Provide the [X, Y] coordinate of the cell's center where the given text is located.  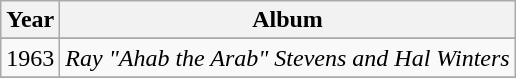
Album [288, 20]
Ray "Ahab the Arab" Stevens and Hal Winters [288, 58]
Year [30, 20]
1963 [30, 58]
